Identify which cell holds the provided text, then report its (X, Y) central coordinate. 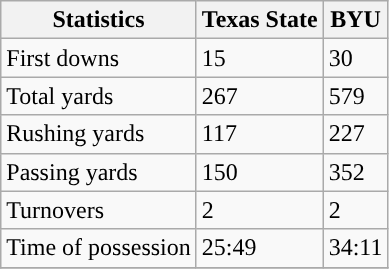
25:49 (260, 248)
Statistics (99, 20)
117 (260, 134)
15 (260, 58)
Rushing yards (99, 134)
Turnovers (99, 210)
352 (356, 172)
Passing yards (99, 172)
First downs (99, 58)
150 (260, 172)
BYU (356, 20)
579 (356, 96)
Texas State (260, 20)
Time of possession (99, 248)
34:11 (356, 248)
30 (356, 58)
227 (356, 134)
Total yards (99, 96)
267 (260, 96)
